Output the (X, Y) coordinate of the center of the cell containing the given text.  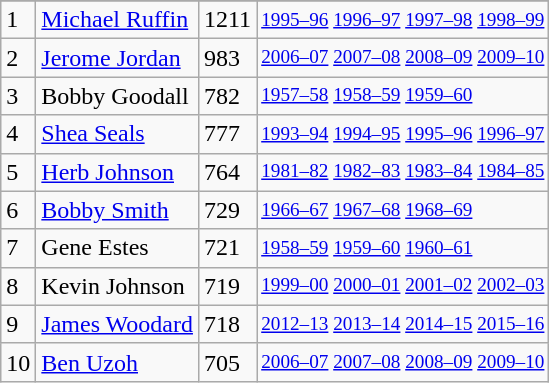
2 (18, 58)
777 (227, 134)
719 (227, 286)
1999–00 2000–01 2001–02 2002–03 (403, 286)
2012–13 2013–14 2014–15 2015–16 (403, 324)
6 (18, 210)
10 (18, 362)
Michael Ruffin (118, 20)
1993–94 1994–95 1995–96 1996–97 (403, 134)
764 (227, 172)
705 (227, 362)
8 (18, 286)
Shea Seals (118, 134)
1981–82 1982–83 1983–84 1984–85 (403, 172)
1211 (227, 20)
5 (18, 172)
4 (18, 134)
1995–96 1996–97 1997–98 1998–99 (403, 20)
1958–59 1959–60 1960–61 (403, 248)
Bobby Goodall (118, 96)
9 (18, 324)
Herb Johnson (118, 172)
7 (18, 248)
721 (227, 248)
718 (227, 324)
1 (18, 20)
Jerome Jordan (118, 58)
983 (227, 58)
1957–58 1958–59 1959–60 (403, 96)
782 (227, 96)
Kevin Johnson (118, 286)
James Woodard (118, 324)
Ben Uzoh (118, 362)
1966–67 1967–68 1968–69 (403, 210)
729 (227, 210)
3 (18, 96)
Gene Estes (118, 248)
Bobby Smith (118, 210)
